Return [x, y] of the center of cell containing provided text 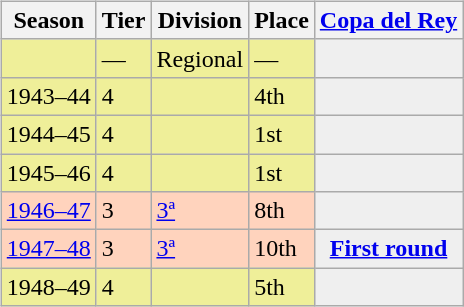
Division [200, 20]
Tier [124, 20]
1943–44 [48, 96]
1947–48 [48, 249]
5th [282, 287]
1948–49 [48, 287]
Season [48, 20]
4th [282, 96]
8th [282, 211]
10th [282, 249]
1945–46 [48, 173]
1944–45 [48, 134]
Copa del Rey [388, 20]
Regional [200, 58]
First round [388, 249]
Place [282, 20]
1946–47 [48, 211]
